Find where the given text appears and provide that cell's center as (X, Y) coordinate. 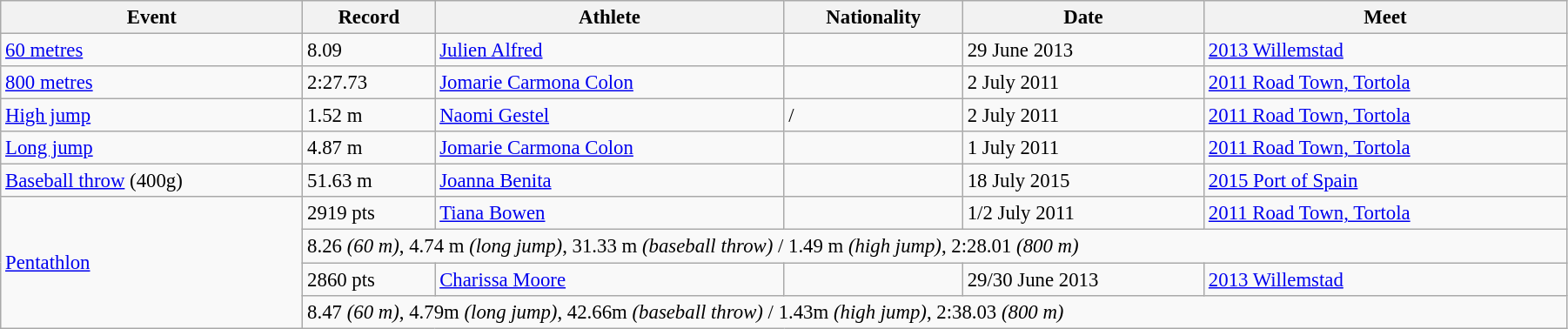
2:27.73 (369, 83)
51.63 m (369, 181)
18 July 2015 (1082, 181)
Nationality (874, 17)
2919 pts (369, 213)
Date (1082, 17)
1 July 2011 (1082, 148)
2860 pts (369, 279)
Baseball throw (400g) (151, 181)
4.87 m (369, 148)
Long jump (151, 148)
High jump (151, 116)
2015 Port of Spain (1385, 181)
800 metres (151, 83)
29 June 2013 (1082, 50)
Event (151, 17)
Record (369, 17)
/ (874, 116)
Meet (1385, 17)
Pentathlon (151, 262)
Tiana Bowen (609, 213)
8.47 (60 m), 4.79m (long jump), 42.66m (baseball throw) / 1.43m (high jump), 2:38.03 (800 m) (935, 312)
Athlete (609, 17)
8.26 (60 m), 4.74 m (long jump), 31.33 m (baseball throw) / 1.49 m (high jump), 2:28.01 (800 m) (935, 246)
29/30 June 2013 (1082, 279)
Charissa Moore (609, 279)
1.52 m (369, 116)
1/2 July 2011 (1082, 213)
Julien Alfred (609, 50)
60 metres (151, 50)
8.09 (369, 50)
Naomi Gestel (609, 116)
Joanna Benita (609, 181)
